Search for the cell housing the specified text and yield its [X, Y] center coordinate. 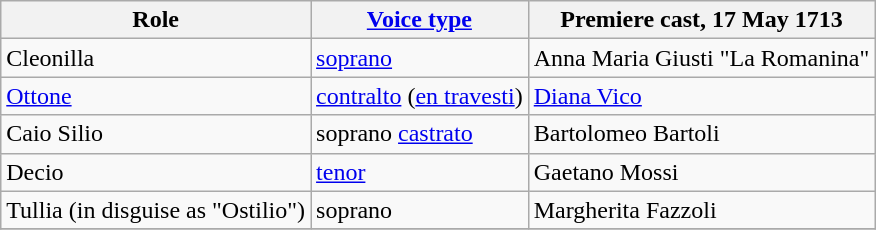
Ottone [156, 96]
Bartolomeo Bartoli [702, 134]
Premiere cast, 17 May 1713 [702, 20]
Role [156, 20]
Margherita Fazzoli [702, 210]
Anna Maria Giusti "La Romanina" [702, 58]
Caio Silio [156, 134]
Voice type [420, 20]
Gaetano Mossi [702, 172]
Cleonilla [156, 58]
Diana Vico [702, 96]
contralto (en travesti) [420, 96]
Tullia (in disguise as "Ostilio") [156, 210]
soprano castrato [420, 134]
tenor [420, 172]
Decio [156, 172]
